Determine the (x, y) coordinate at the center of the cell enclosing the given text.  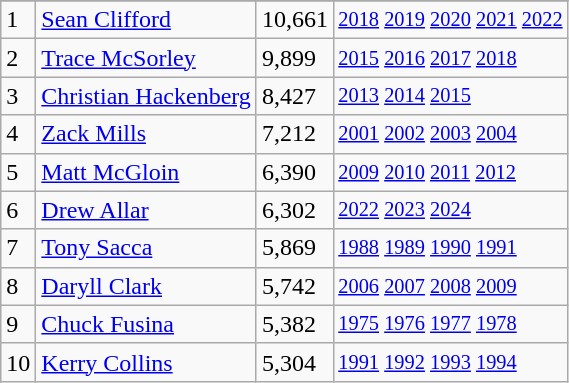
1988 1989 1990 1991 (450, 248)
5,869 (294, 248)
Sean Clifford (146, 20)
2022 2023 2024 (450, 210)
5,304 (294, 362)
9,899 (294, 58)
2009 2010 2011 2012 (450, 172)
Daryll Clark (146, 286)
6 (18, 210)
Matt McGloin (146, 172)
Christian Hackenberg (146, 96)
4 (18, 134)
Zack Mills (146, 134)
2015 2016 2017 2018 (450, 58)
1991 1992 1993 1994 (450, 362)
5,742 (294, 286)
1975 1976 1977 1978 (450, 324)
7,212 (294, 134)
2018 2019 2020 2021 2022 (450, 20)
6,302 (294, 210)
2013 2014 2015 (450, 96)
6,390 (294, 172)
10 (18, 362)
Tony Sacca (146, 248)
Drew Allar (146, 210)
2006 2007 2008 2009 (450, 286)
5 (18, 172)
Kerry Collins (146, 362)
7 (18, 248)
5,382 (294, 324)
3 (18, 96)
Trace McSorley (146, 58)
Chuck Fusina (146, 324)
2 (18, 58)
1 (18, 20)
2001 2002 2003 2004 (450, 134)
8 (18, 286)
10,661 (294, 20)
8,427 (294, 96)
9 (18, 324)
